Extract the (x, y) coordinate from the center of the cell holding the provided text.  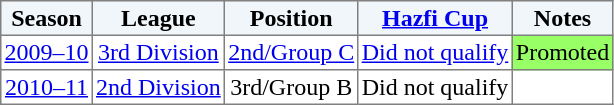
2009–10 (47, 52)
2010–11 (47, 87)
2nd/Group C (291, 52)
Notes (562, 18)
Hazfi Cup (435, 18)
Promoted (562, 52)
3rd Division (158, 52)
Position (291, 18)
3rd/Group B (291, 87)
2nd Division (158, 87)
League (158, 18)
Season (47, 18)
